Return (X, Y) of the center of cell containing provided text 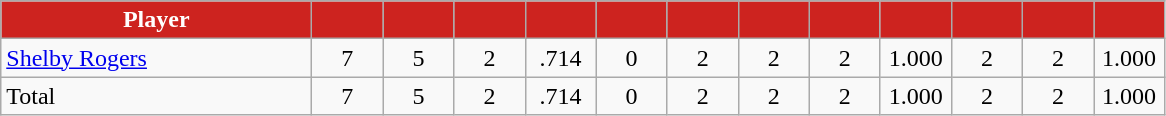
Player (156, 20)
Total (156, 96)
Shelby Rogers (156, 58)
